Extract the [x, y] coordinate from the center of the cell holding the provided text.  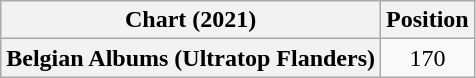
Chart (2021) [191, 20]
Belgian Albums (Ultratop Flanders) [191, 58]
170 [428, 58]
Position [428, 20]
